Detect which cell encompasses the target text, then output its (x, y) center coordinate. 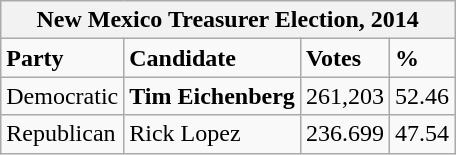
Democratic (62, 96)
Republican (62, 134)
Rick Lopez (212, 134)
Tim Eichenberg (212, 96)
236.699 (344, 134)
Candidate (212, 58)
261,203 (344, 96)
Votes (344, 58)
% (422, 58)
47.54 (422, 134)
52.46 (422, 96)
New Mexico Treasurer Election, 2014 (228, 20)
Party (62, 58)
